Detect which cell encompasses the target text, then output its [X, Y] center coordinate. 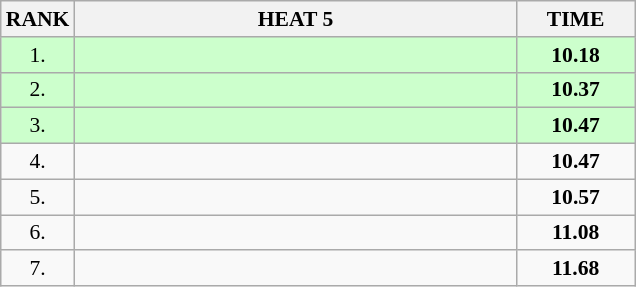
HEAT 5 [295, 19]
2. [38, 90]
10.57 [576, 197]
10.37 [576, 90]
4. [38, 162]
TIME [576, 19]
6. [38, 233]
11.68 [576, 269]
RANK [38, 19]
3. [38, 126]
10.18 [576, 55]
11.08 [576, 233]
1. [38, 55]
7. [38, 269]
5. [38, 197]
